Determine the (X, Y) coordinate at the center of the cell enclosing the given text.  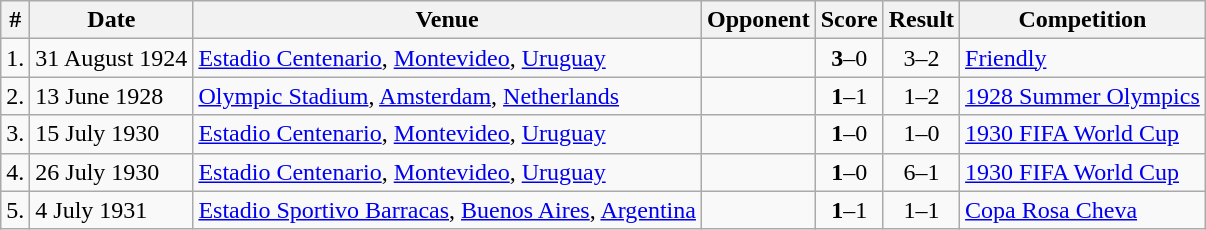
15 July 1930 (112, 134)
Competition (1083, 20)
Result (921, 20)
Date (112, 20)
31 August 1924 (112, 58)
5. (16, 210)
Opponent (758, 20)
6–1 (921, 172)
4 July 1931 (112, 210)
Olympic Stadium, Amsterdam, Netherlands (448, 96)
3–2 (921, 58)
1928 Summer Olympics (1083, 96)
3. (16, 134)
Score (849, 20)
13 June 1928 (112, 96)
1–2 (921, 96)
Copa Rosa Cheva (1083, 210)
# (16, 20)
4. (16, 172)
Venue (448, 20)
1. (16, 58)
3–0 (849, 58)
Estadio Sportivo Barracas, Buenos Aires, Argentina (448, 210)
26 July 1930 (112, 172)
2. (16, 96)
Friendly (1083, 58)
